Return the (x, y) coordinate for the center point of the cell that contains the specified text.  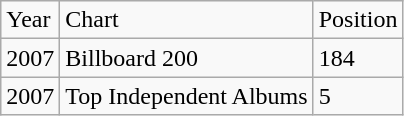
Billboard 200 (186, 58)
Top Independent Albums (186, 96)
5 (358, 96)
184 (358, 58)
Position (358, 20)
Year (30, 20)
Chart (186, 20)
